Provide the (x, y) coordinate of the cell's center where the given text is located.  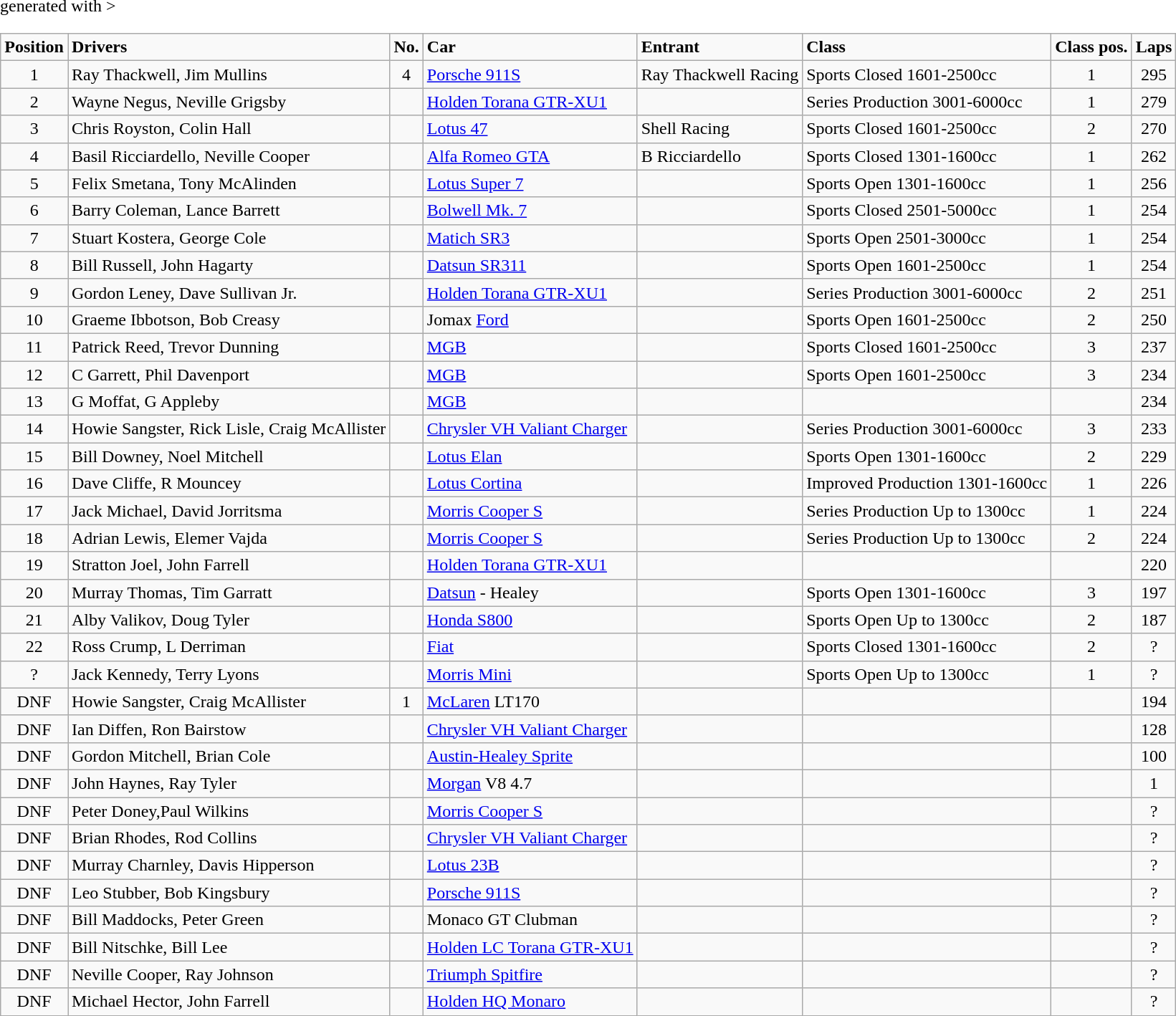
7 (34, 238)
Fiat (530, 647)
Ray Thackwell, Jim Mullins (228, 75)
Basil Ricciardello, Neville Cooper (228, 156)
128 (1154, 729)
Patrick Reed, Trevor Dunning (228, 347)
5 (34, 183)
19 (34, 565)
Honda S800 (530, 620)
John Haynes, Ray Tyler (228, 783)
Datsun SR311 (530, 265)
18 (34, 538)
12 (34, 375)
16 (34, 484)
11 (34, 347)
Austin-Healey Sprite (530, 756)
Howie Sangster, Craig McAllister (228, 701)
13 (34, 402)
Matich SR3 (530, 238)
229 (1154, 456)
187 (1154, 620)
Jack Kennedy, Terry Lyons (228, 674)
Gordon Mitchell, Brian Cole (228, 756)
Class pos. (1091, 47)
Bill Maddocks, Peter Green (228, 920)
Holden HQ Monaro (530, 1002)
Felix Smetana, Tony McAlinden (228, 183)
Bill Nitschke, Bill Lee (228, 947)
Lotus Cortina (530, 484)
226 (1154, 484)
Laps (1154, 47)
Alby Valikov, Doug Tyler (228, 620)
Brian Rhodes, Rod Collins (228, 838)
Gordon Leney, Dave Sullivan Jr. (228, 292)
Murray Thomas, Tim Garratt (228, 593)
Alfa Romeo GTA (530, 156)
Bill Downey, Noel Mitchell (228, 456)
Lotus 23B (530, 866)
256 (1154, 183)
Car (530, 47)
No. (406, 47)
Bill Russell, John Hagarty (228, 265)
295 (1154, 75)
Peter Doney,Paul Wilkins (228, 810)
McLaren LT170 (530, 701)
250 (1154, 320)
279 (1154, 102)
Morris Mini (530, 674)
B Ricciardello (720, 156)
8 (34, 265)
Ian Diffen, Ron Bairstow (228, 729)
14 (34, 429)
Sports Open 2501-3000cc (927, 238)
Murray Charnley, Davis Hipperson (228, 866)
Monaco GT Clubman (530, 920)
Bolwell Mk. 7 (530, 211)
17 (34, 511)
C Garrett, Phil Davenport (228, 375)
G Moffat, G Appleby (228, 402)
Position (34, 47)
22 (34, 647)
Entrant (720, 47)
Triumph Spitfire (530, 974)
Class (927, 47)
Jack Michael, David Jorritsma (228, 511)
233 (1154, 429)
Michael Hector, John Farrell (228, 1002)
Barry Coleman, Lance Barrett (228, 211)
Morgan V8 4.7 (530, 783)
Stuart Kostera, George Cole (228, 238)
Neville Cooper, Ray Johnson (228, 974)
Leo Stubber, Bob Kingsbury (228, 893)
197 (1154, 593)
251 (1154, 292)
Lotus Super 7 (530, 183)
Dave Cliffe, R Mouncey (228, 484)
220 (1154, 565)
194 (1154, 701)
Datsun - Healey (530, 593)
20 (34, 593)
100 (1154, 756)
Chris Royston, Colin Hall (228, 129)
Lotus 47 (530, 129)
Sports Closed 2501-5000cc (927, 211)
237 (1154, 347)
Ray Thackwell Racing (720, 75)
Stratton Joel, John Farrell (228, 565)
270 (1154, 129)
Holden LC Torana GTR-XU1 (530, 947)
262 (1154, 156)
9 (34, 292)
6 (34, 211)
Graeme Ibbotson, Bob Creasy (228, 320)
Shell Racing (720, 129)
Improved Production 1301-1600cc (927, 484)
10 (34, 320)
Howie Sangster, Rick Lisle, Craig McAllister (228, 429)
Adrian Lewis, Elemer Vajda (228, 538)
Lotus Elan (530, 456)
Drivers (228, 47)
Ross Crump, L Derriman (228, 647)
Wayne Negus, Neville Grigsby (228, 102)
15 (34, 456)
21 (34, 620)
Jomax Ford (530, 320)
